Pinpoint the cell where the given text exists, returning its [X, Y] midpoint coordinate. 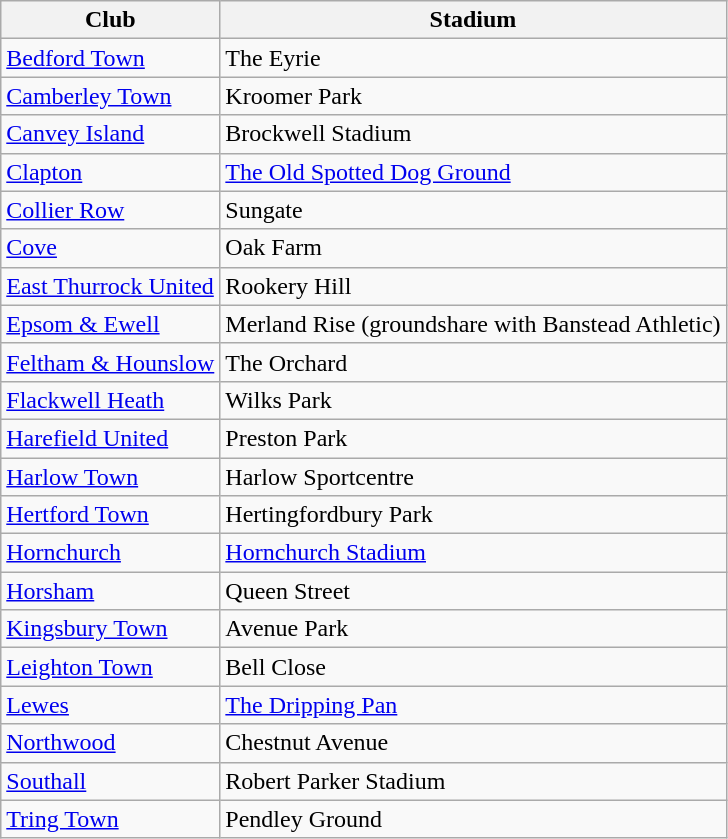
Flackwell Heath [110, 400]
Kroomer Park [473, 96]
Hertingfordbury Park [473, 515]
Merland Rise (groundshare with Banstead Athletic) [473, 324]
Pendley Ground [473, 819]
Robert Parker Stadium [473, 781]
Camberley Town [110, 96]
Rookery Hill [473, 286]
Northwood [110, 743]
Southall [110, 781]
Horsham [110, 591]
East Thurrock United [110, 286]
Leighton Town [110, 667]
Club [110, 20]
The Old Spotted Dog Ground [473, 172]
Bedford Town [110, 58]
Canvey Island [110, 134]
Harlow Sportcentre [473, 477]
Stadium [473, 20]
Harlow Town [110, 477]
Clapton [110, 172]
Preston Park [473, 438]
Hornchurch Stadium [473, 553]
Wilks Park [473, 400]
Cove [110, 248]
Sungate [473, 210]
Collier Row [110, 210]
Epsom & Ewell [110, 324]
Chestnut Avenue [473, 743]
Bell Close [473, 667]
Hertford Town [110, 515]
Brockwell Stadium [473, 134]
Oak Farm [473, 248]
Feltham & Hounslow [110, 362]
The Orchard [473, 362]
Avenue Park [473, 629]
Lewes [110, 705]
Tring Town [110, 819]
The Eyrie [473, 58]
Kingsbury Town [110, 629]
The Dripping Pan [473, 705]
Queen Street [473, 591]
Hornchurch [110, 553]
Harefield United [110, 438]
